Output the [X, Y] coordinate of the center of the cell containing the given text.  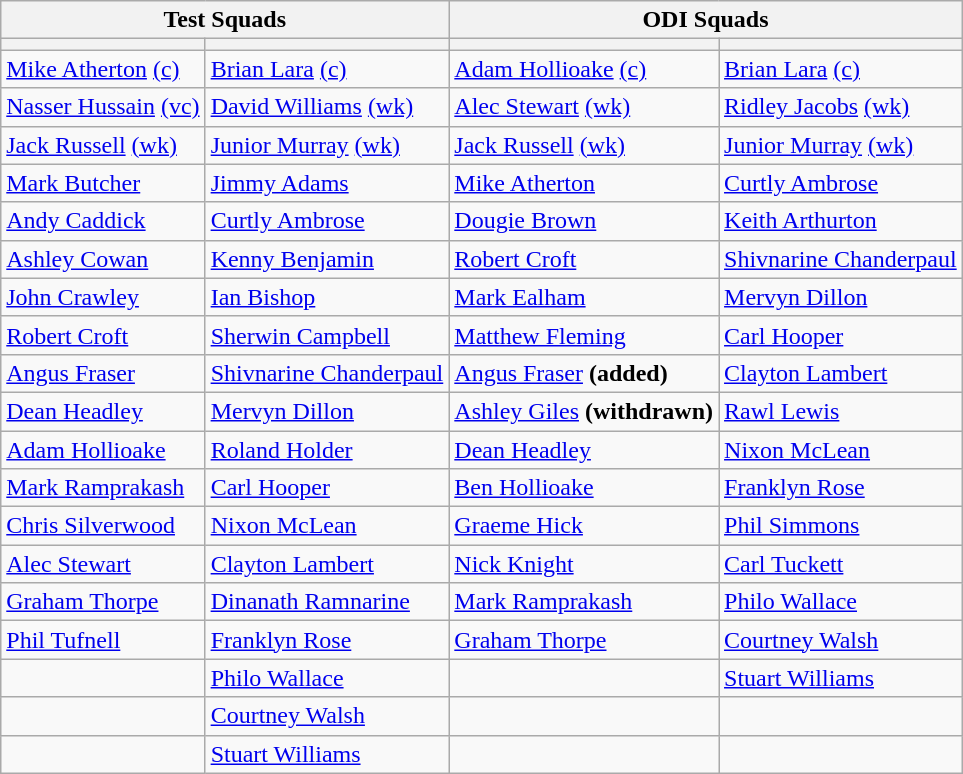
Phil Tufnell [103, 640]
Angus Fraser [103, 373]
Mark Ealham [584, 297]
Matthew Fleming [584, 335]
Alec Stewart (wk) [584, 107]
Jimmy Adams [327, 183]
Ian Bishop [327, 297]
Adam Hollioake [103, 449]
Ashley Giles (withdrawn) [584, 411]
Kenny Benjamin [327, 259]
Mike Atherton (c) [103, 69]
Carl Tuckett [841, 564]
Adam Hollioake (c) [584, 69]
John Crawley [103, 297]
Ashley Cowan [103, 259]
Nasser Hussain (vc) [103, 107]
Test Squads [225, 20]
Phil Simmons [841, 526]
Rawl Lewis [841, 411]
Ridley Jacobs (wk) [841, 107]
Nick Knight [584, 564]
Dougie Brown [584, 221]
Keith Arthurton [841, 221]
Andy Caddick [103, 221]
Roland Holder [327, 449]
ODI Squads [706, 20]
Sherwin Campbell [327, 335]
Chris Silverwood [103, 526]
Mark Butcher [103, 183]
David Williams (wk) [327, 107]
Ben Hollioake [584, 488]
Mike Atherton [584, 183]
Graeme Hick [584, 526]
Dinanath Ramnarine [327, 602]
Alec Stewart [103, 564]
Angus Fraser (added) [584, 373]
